Return the (X, Y) coordinate for the center point of the cell that contains the specified text.  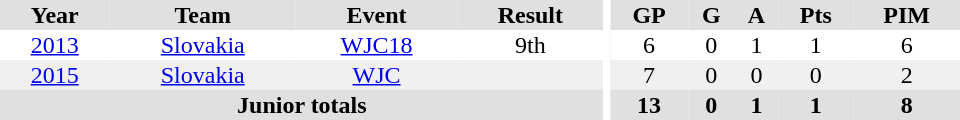
G (712, 15)
Result (530, 15)
13 (649, 105)
8 (906, 105)
7 (649, 75)
Event (376, 15)
GP (649, 15)
2013 (54, 45)
2 (906, 75)
WJC18 (376, 45)
PIM (906, 15)
Team (202, 15)
Pts (816, 15)
Junior totals (302, 105)
Year (54, 15)
2015 (54, 75)
9th (530, 45)
WJC (376, 75)
A (757, 15)
